Extract the (x, y) coordinate from the center of the cell holding the provided text.  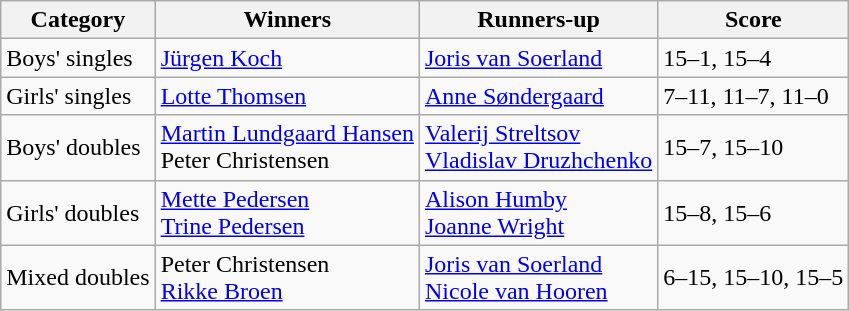
Mette Pedersen Trine Pedersen (287, 212)
Girls' doubles (78, 212)
Valerij Streltsov Vladislav Druzhchenko (538, 148)
Peter Christensen Rikke Broen (287, 278)
Boys' doubles (78, 148)
Score (754, 20)
Mixed doubles (78, 278)
Jürgen Koch (287, 58)
Joris van Soerland (538, 58)
Anne Søndergaard (538, 96)
15–7, 15–10 (754, 148)
Runners-up (538, 20)
Alison Humby Joanne Wright (538, 212)
Category (78, 20)
6–15, 15–10, 15–5 (754, 278)
Martin Lundgaard Hansen Peter Christensen (287, 148)
15–1, 15–4 (754, 58)
Boys' singles (78, 58)
Winners (287, 20)
15–8, 15–6 (754, 212)
Girls' singles (78, 96)
7–11, 11–7, 11–0 (754, 96)
Joris van Soerland Nicole van Hooren (538, 278)
Lotte Thomsen (287, 96)
